Extract the (x, y) coordinate from the center of the cell holding the provided text.  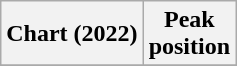
Peakposition (189, 34)
Chart (2022) (72, 34)
